Output the (X, Y) coordinate of the center of the cell containing the given text.  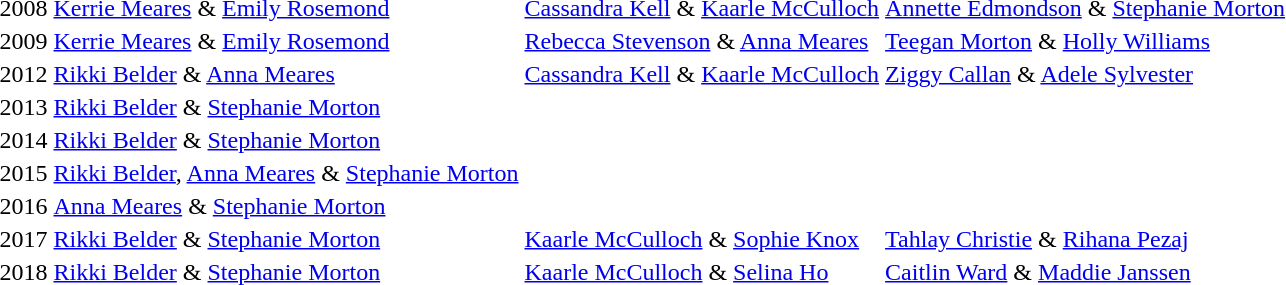
Anna Meares & Stephanie Morton (286, 206)
Rebecca Stevenson & Anna Meares (702, 41)
Rikki Belder & Anna Meares (286, 74)
Kerrie Meares & Emily Rosemond (286, 41)
Kaarle McCulloch & Sophie Knox (702, 239)
Cassandra Kell & Kaarle McCulloch (702, 74)
Rikki Belder, Anna Meares & Stephanie Morton (286, 173)
